Provide the [X, Y] coordinate of the cell's center where the given text is located.  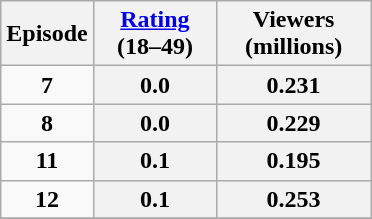
0.253 [294, 199]
0.229 [294, 123]
0.195 [294, 161]
0.231 [294, 85]
7 [47, 85]
Episode [47, 34]
8 [47, 123]
11 [47, 161]
Rating(18–49) [154, 34]
Viewers(millions) [294, 34]
12 [47, 199]
